From the cell containing the given text, extract its center point as [X, Y] coordinate. 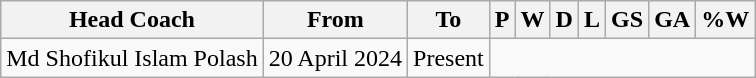
W [532, 20]
20 April 2024 [335, 58]
L [592, 20]
GA [672, 20]
Md Shofikul Islam Polash [132, 58]
P [502, 20]
Present [449, 58]
GS [628, 20]
D [564, 20]
To [449, 20]
%W [726, 20]
From [335, 20]
Head Coach [132, 20]
